Scan for the cell matching the given text and deliver its (x, y) coordinate at center. 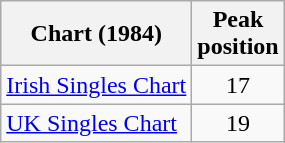
17 (238, 85)
19 (238, 123)
Irish Singles Chart (96, 85)
Peakposition (238, 34)
Chart (1984) (96, 34)
UK Singles Chart (96, 123)
